Search for the cell housing the specified text and yield its [x, y] center coordinate. 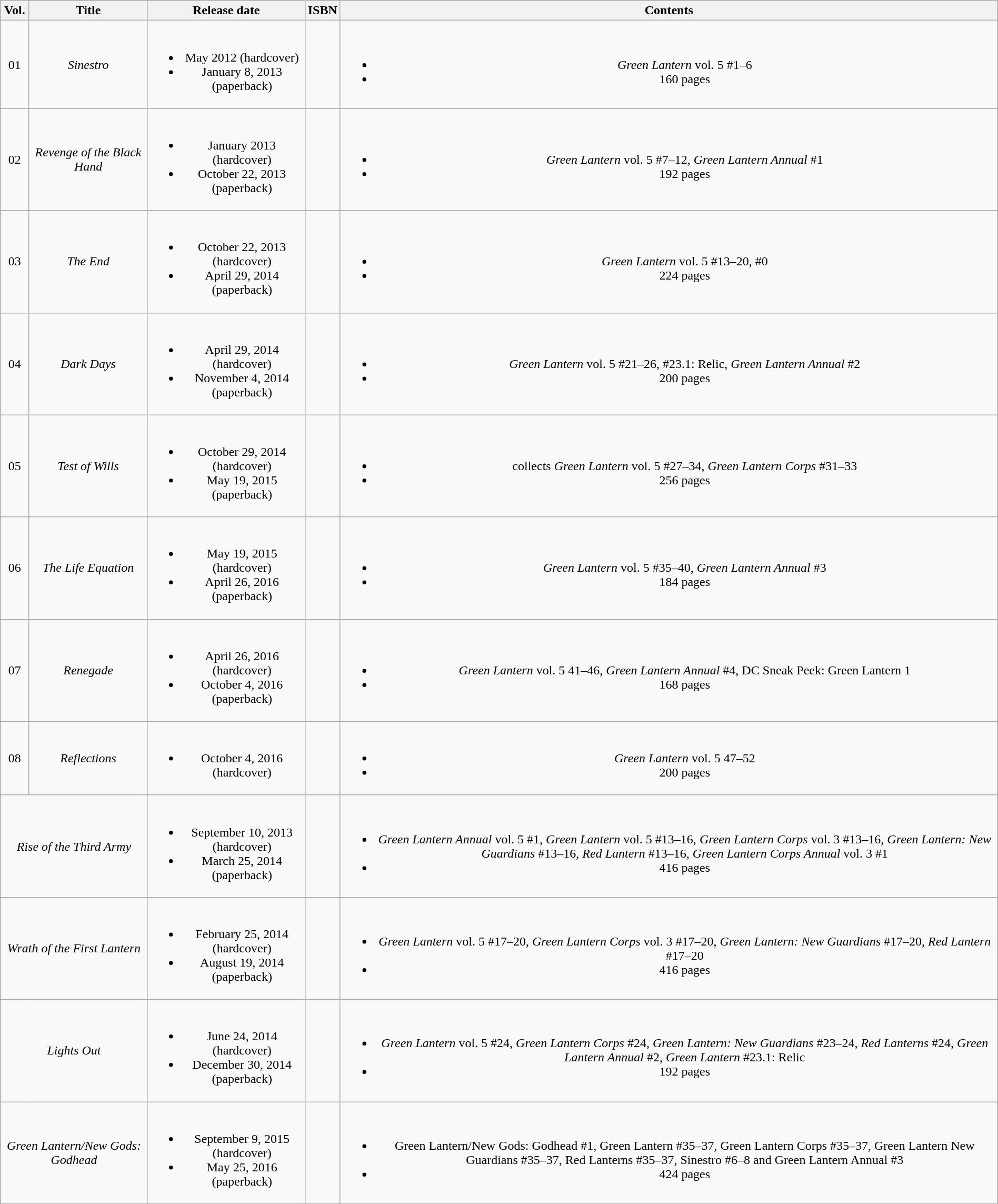
Vol. [15, 11]
collects Green Lantern vol. 5 #27–34, Green Lantern Corps #31–33256 pages [668, 466]
05 [15, 466]
01 [15, 64]
October 22, 2013 (hardcover)April 29, 2014 (paperback) [226, 262]
February 25, 2014 (hardcover)August 19, 2014 (paperback) [226, 948]
Contents [668, 11]
Wrath of the First Lantern [74, 948]
Test of Wills [88, 466]
Title [88, 11]
January 2013 (hardcover)October 22, 2013 (paperback) [226, 160]
Green Lantern vol. 5 #17–20, Green Lantern Corps vol. 3 #17–20, Green Lantern: New Guardians #17–20, Red Lantern #17–20416 pages [668, 948]
Revenge of the Black Hand [88, 160]
Green Lantern vol. 5 41–46, Green Lantern Annual #4, DC Sneak Peek: Green Lantern 1168 pages [668, 670]
April 29, 2014 (hardcover)November 4, 2014 (paperback) [226, 364]
ISBN [322, 11]
The End [88, 262]
08 [15, 758]
07 [15, 670]
Green Lantern vol. 5 #13–20, #0224 pages [668, 262]
Green Lantern/New Gods: Godhead [74, 1152]
Green Lantern vol. 5 47–52200 pages [668, 758]
06 [15, 568]
May 2012 (hardcover)January 8, 2013 (paperback) [226, 64]
Green Lantern vol. 5 #1–6160 pages [668, 64]
September 9, 2015 (hardcover)May 25, 2016 (paperback) [226, 1152]
Lights Out [74, 1050]
Green Lantern vol. 5 #35–40, Green Lantern Annual #3184 pages [668, 568]
April 26, 2016 (hardcover)October 4, 2016 (paperback) [226, 670]
The Life Equation [88, 568]
May 19, 2015 (hardcover)April 26, 2016 (paperback) [226, 568]
Sinestro [88, 64]
Reflections [88, 758]
Dark Days [88, 364]
Green Lantern vol. 5 #7–12, Green Lantern Annual #1192 pages [668, 160]
Renegade [88, 670]
October 4, 2016 (hardcover) [226, 758]
Green Lantern vol. 5 #21–26, #23.1: Relic, Green Lantern Annual #2200 pages [668, 364]
Release date [226, 11]
October 29, 2014 (hardcover)May 19, 2015 (paperback) [226, 466]
September 10, 2013 (hardcover)March 25, 2014 (paperback) [226, 846]
03 [15, 262]
04 [15, 364]
Rise of the Third Army [74, 846]
June 24, 2014 (hardcover)December 30, 2014 (paperback) [226, 1050]
02 [15, 160]
